From the cell containing the given text, extract its center point as (X, Y) coordinate. 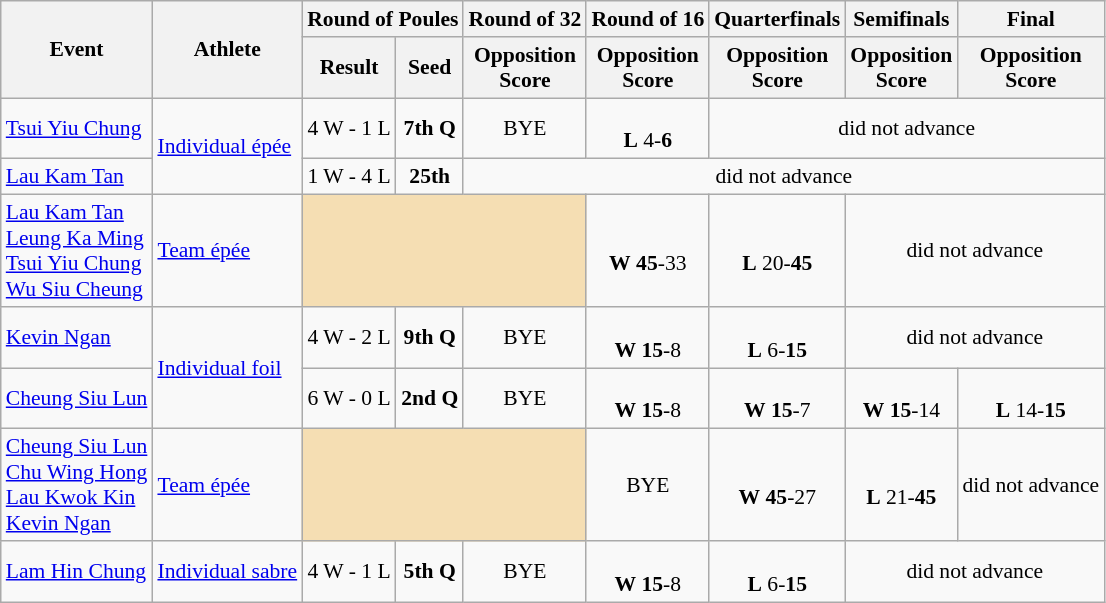
2nd Q (430, 398)
Lau Kam TanLeung Ka MingTsui Yiu ChungWu Siu Cheung (77, 251)
Athlete (227, 50)
Lam Hin Chung (77, 572)
Cheung Siu Lun (77, 398)
L 4-6 (648, 128)
Round of 32 (524, 19)
Kevin Ngan (77, 338)
Seed (430, 68)
5th Q (430, 572)
L 14-15 (1030, 398)
25th (430, 177)
Round of Poules (382, 19)
Semifinals (901, 19)
W 15-14 (901, 398)
L 21-45 (901, 485)
Tsui Yiu Chung (77, 128)
Cheung Siu LunChu Wing HongLau Kwok KinKevin Ngan (77, 485)
Round of 16 (648, 19)
L 20-45 (777, 251)
Quarterfinals (777, 19)
W 45-27 (777, 485)
Result (349, 68)
W 45-33 (648, 251)
9th Q (430, 338)
Lau Kam Tan (77, 177)
Individual épée (227, 146)
7th Q (430, 128)
1 W - 4 L (349, 177)
Event (77, 50)
W 15-7 (777, 398)
4 W - 2 L (349, 338)
6 W - 0 L (349, 398)
Individual foil (227, 368)
Final (1030, 19)
Individual sabre (227, 572)
